Return (X, Y) of the center of cell containing provided text 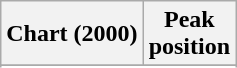
Chart (2000) (72, 34)
Peakposition (189, 34)
